Detect which cell encompasses the target text, then output its [X, Y] center coordinate. 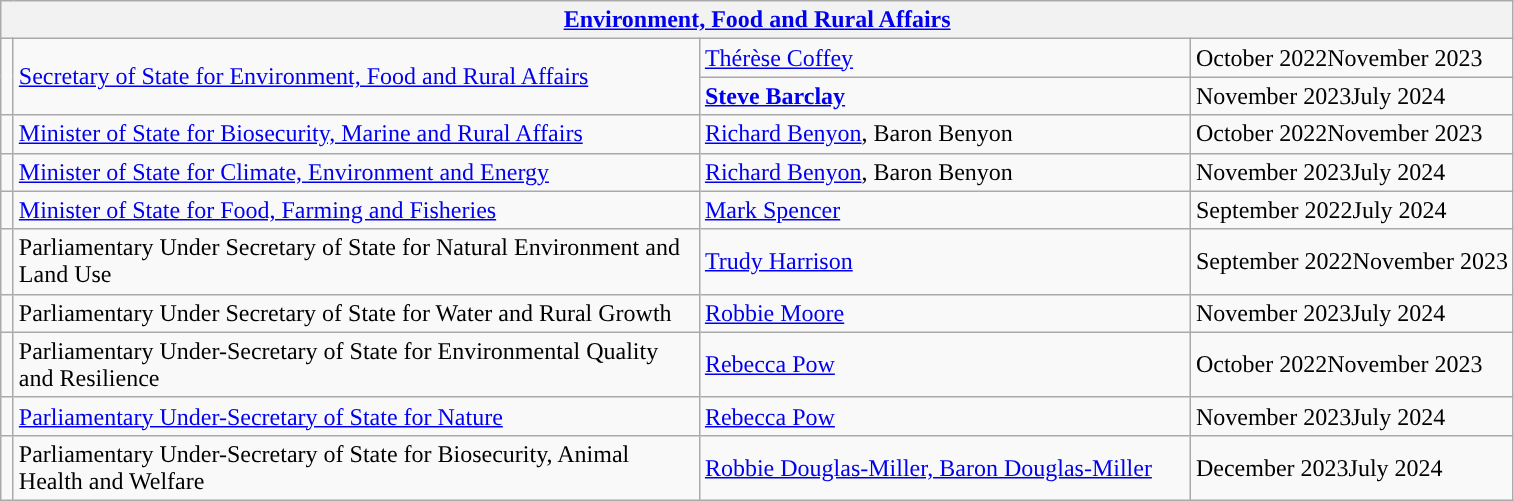
Parliamentary Under-Secretary of State for Environmental Quality and Resilience [356, 364]
Parliamentary Under-Secretary of State for Nature [356, 416]
Parliamentary Under-Secretary of State for Biosecurity, Animal Health and Welfare [356, 468]
Minister of State for Food, Farming and Fisheries [356, 210]
Robbie Moore [944, 313]
Minister of State for Climate, Environment and Energy [356, 172]
Thérèse Coffey [944, 58]
September 2022July 2024 [1352, 210]
Parliamentary Under Secretary of State for Water and Rural Growth [356, 313]
Parliamentary Under Secretary of State for Natural Environment and Land Use [356, 262]
Steve Barclay [944, 96]
Secretary of State for Environment, Food and Rural Affairs [356, 77]
September 2022November 2023 [1352, 262]
Minister of State for Biosecurity, Marine and Rural Affairs [356, 134]
Mark Spencer [944, 210]
December 2023July 2024 [1352, 468]
Environment, Food and Rural Affairs [758, 20]
Robbie Douglas-Miller, Baron Douglas-Miller [944, 468]
Trudy Harrison [944, 262]
